Find where the given text appears and provide that cell's center as (x, y) coordinate. 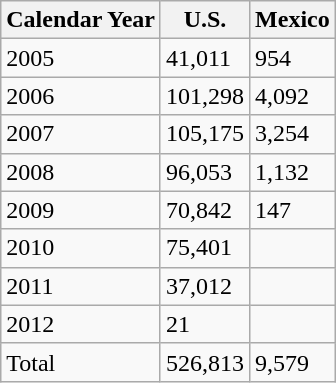
41,011 (204, 58)
526,813 (204, 362)
96,053 (204, 172)
2010 (81, 248)
1,132 (293, 172)
37,012 (204, 286)
2005 (81, 58)
75,401 (204, 248)
2009 (81, 210)
Calendar Year (81, 20)
2011 (81, 286)
105,175 (204, 134)
2012 (81, 324)
4,092 (293, 96)
Total (81, 362)
101,298 (204, 96)
9,579 (293, 362)
Mexico (293, 20)
2008 (81, 172)
147 (293, 210)
U.S. (204, 20)
70,842 (204, 210)
2007 (81, 134)
21 (204, 324)
3,254 (293, 134)
954 (293, 58)
2006 (81, 96)
